Determine the [X, Y] coordinate at the center of the cell enclosing the given text.  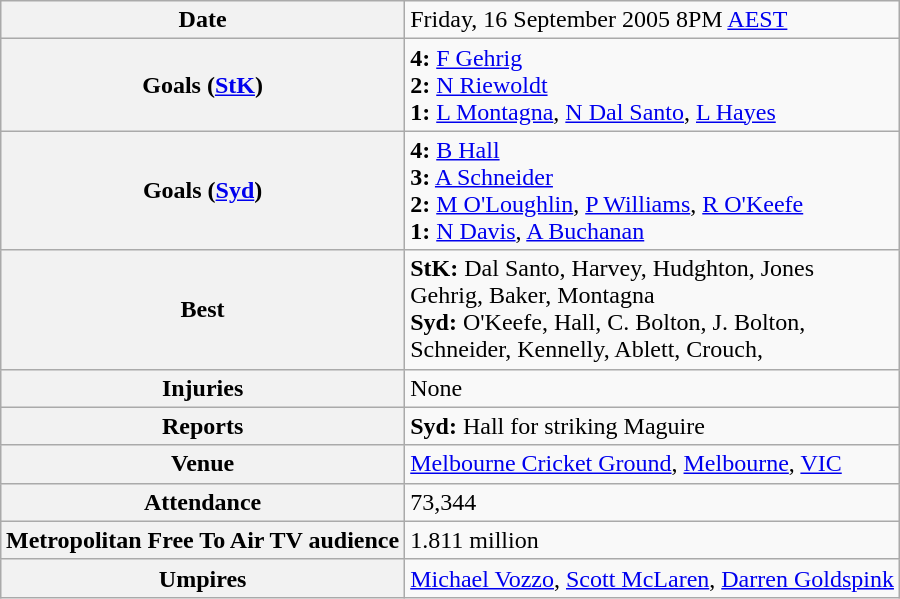
Injuries [203, 388]
Umpires [203, 578]
Syd: Hall for striking Maguire [652, 426]
Friday, 16 September 2005 8PM AEST [652, 20]
Reports [203, 426]
4: F Gehrig2: N Riewoldt1: L Montagna, N Dal Santo, L Hayes [652, 85]
None [652, 388]
Goals (StK) [203, 85]
Date [203, 20]
Michael Vozzo, Scott McLaren, Darren Goldspink [652, 578]
73,344 [652, 502]
Venue [203, 464]
Best [203, 310]
1.811 million [652, 540]
StK: Dal Santo, Harvey, Hudghton, JonesGehrig, Baker, MontagnaSyd: O'Keefe, Hall, C. Bolton, J. Bolton,Schneider, Kennelly, Ablett, Crouch, [652, 310]
Goals (Syd) [203, 190]
4: B Hall3: A Schneider2: M O'Loughlin, P Williams, R O'Keefe1: N Davis, A Buchanan [652, 190]
Melbourne Cricket Ground, Melbourne, VIC [652, 464]
Metropolitan Free To Air TV audience [203, 540]
Attendance [203, 502]
